Output the [X, Y] coordinate of the center of the cell containing the given text.  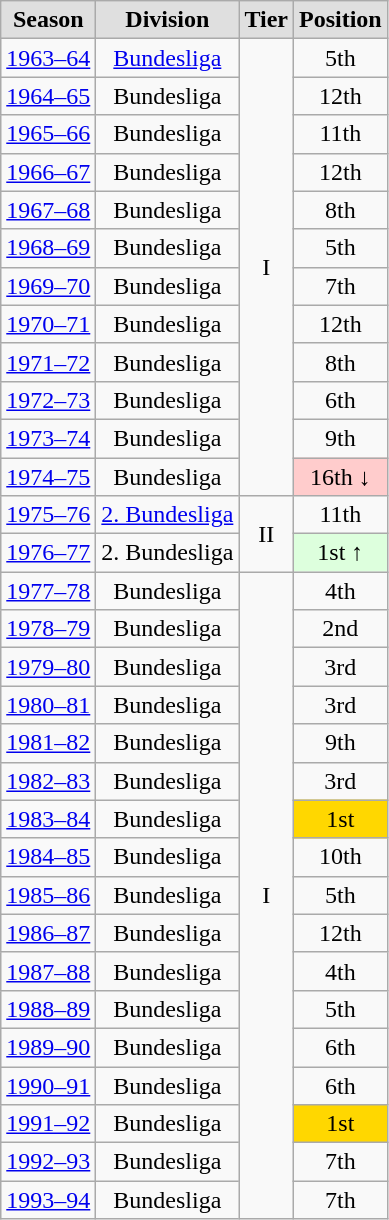
Position [340, 20]
1963–64 [48, 58]
1st ↑ [340, 553]
1993–94 [48, 1200]
1973–74 [48, 438]
1989–90 [48, 1047]
Season [48, 20]
1992–93 [48, 1162]
1982–83 [48, 781]
II [266, 534]
1975–76 [48, 515]
2nd [340, 629]
1978–79 [48, 629]
1972–73 [48, 400]
1988–89 [48, 1009]
1980–81 [48, 705]
1970–71 [48, 324]
1991–92 [48, 1124]
1965–66 [48, 134]
1968–69 [48, 248]
Division [168, 20]
1990–91 [48, 1085]
1974–75 [48, 477]
1969–70 [48, 286]
1986–87 [48, 933]
1985–86 [48, 895]
1981–82 [48, 743]
1966–67 [48, 172]
1983–84 [48, 819]
1979–80 [48, 667]
1967–68 [48, 210]
1987–88 [48, 971]
10th [340, 857]
1984–85 [48, 857]
1971–72 [48, 362]
Tier [266, 20]
1964–65 [48, 96]
1976–77 [48, 553]
1977–78 [48, 591]
16th ↓ [340, 477]
